From the cell containing the given text, extract its center point as [x, y] coordinate. 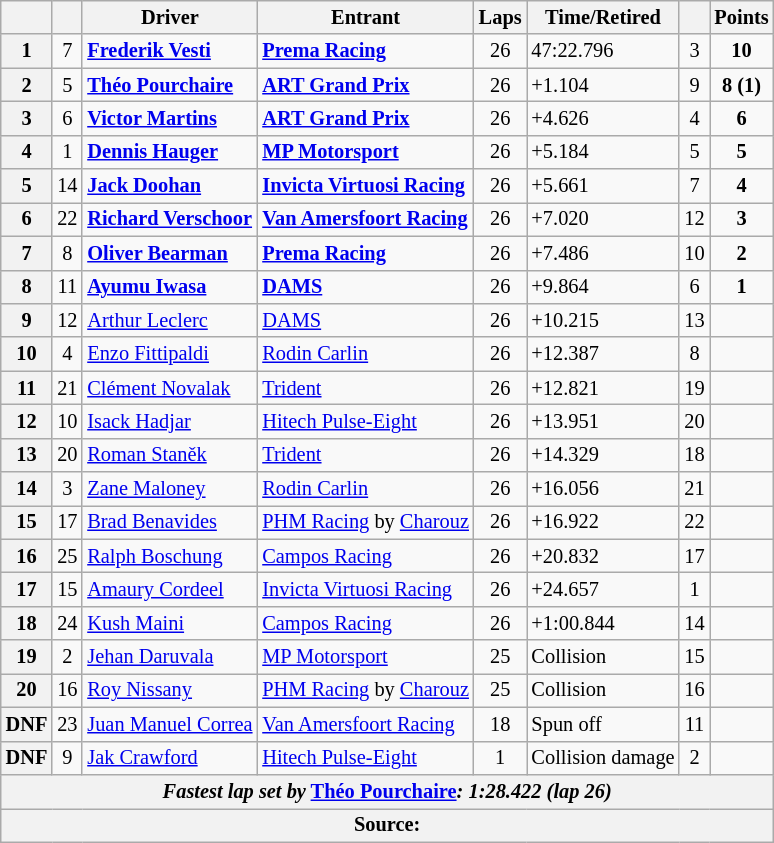
47:22.796 [604, 51]
+14.329 [604, 455]
Jak Crawford [170, 758]
Laps [500, 17]
+9.864 [604, 287]
+10.215 [604, 320]
Jehan Daruvala [170, 657]
Driver [170, 17]
Dennis Hauger [170, 152]
+1.104 [604, 85]
Roy Nissany [170, 690]
Clément Novalak [170, 388]
+7.486 [604, 253]
Isack Hadjar [170, 421]
Collision damage [604, 758]
Kush Maini [170, 623]
Fastest lap set by Théo Pourchaire: 1:28.422 (lap 26) [388, 791]
Juan Manuel Correa [170, 724]
Spun off [604, 724]
+1:00.844 [604, 623]
Enzo Fittipaldi [170, 354]
8 (1) [742, 85]
Ayumu Iwasa [170, 287]
24 [67, 623]
+5.184 [604, 152]
Source: [388, 825]
Richard Verschoor [170, 219]
Roman Staněk [170, 455]
Théo Pourchaire [170, 85]
+13.951 [604, 421]
+12.387 [604, 354]
+24.657 [604, 589]
+20.832 [604, 556]
Ralph Boschung [170, 556]
23 [67, 724]
Amaury Cordeel [170, 589]
+16.056 [604, 489]
Entrant [365, 17]
Frederik Vesti [170, 51]
+12.821 [604, 388]
+5.661 [604, 186]
Oliver Bearman [170, 253]
Time/Retired [604, 17]
+7.020 [604, 219]
+16.922 [604, 522]
Victor Martins [170, 118]
Zane Maloney [170, 489]
Points [742, 17]
+4.626 [604, 118]
Arthur Leclerc [170, 320]
Brad Benavides [170, 522]
Jack Doohan [170, 186]
